Extract the [X, Y] coordinate from the center of the cell holding the provided text.  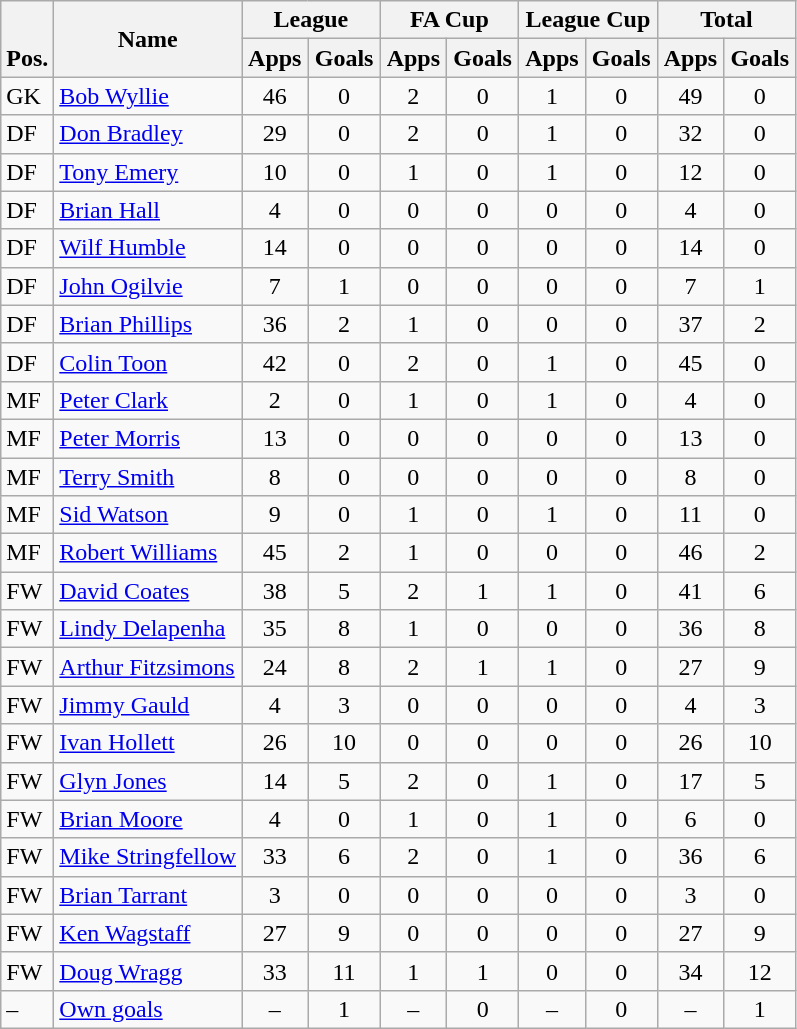
FA Cup [450, 20]
Ken Wagstaff [148, 933]
Peter Morris [148, 438]
49 [690, 96]
GK [28, 96]
Doug Wragg [148, 971]
Bob Wyllie [148, 96]
Sid Watson [148, 515]
24 [276, 667]
41 [690, 591]
Brian Tarrant [148, 895]
David Coates [148, 591]
Robert Williams [148, 553]
29 [276, 134]
Name [148, 39]
Ivan Hollett [148, 743]
Own goals [148, 1009]
35 [276, 629]
Pos. [28, 39]
17 [690, 781]
Terry Smith [148, 477]
Jimmy Gauld [148, 705]
42 [276, 362]
Mike Stringfellow [148, 857]
Total [726, 20]
Don Bradley [148, 134]
32 [690, 134]
Brian Moore [148, 819]
John Ogilvie [148, 286]
Lindy Delapenha [148, 629]
Brian Hall [148, 210]
Brian Phillips [148, 324]
Wilf Humble [148, 248]
Colin Toon [148, 362]
Peter Clark [148, 400]
Arthur Fitzsimons [148, 667]
League Cup [588, 20]
Glyn Jones [148, 781]
38 [276, 591]
Tony Emery [148, 172]
34 [690, 971]
League [312, 20]
37 [690, 324]
